From the cell containing the given text, extract its center point as (X, Y) coordinate. 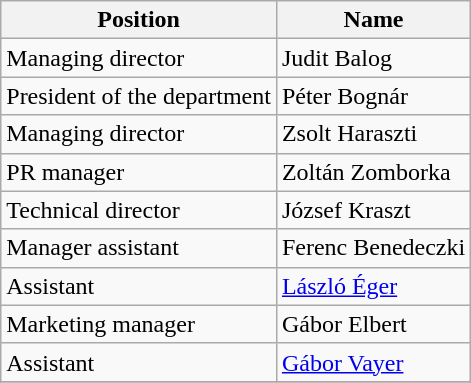
Marketing manager (139, 324)
Gábor Vayer (373, 362)
Zsolt Haraszti (373, 134)
Manager assistant (139, 248)
József Kraszt (373, 210)
Technical director (139, 210)
Péter Bognár (373, 96)
Judit Balog (373, 58)
Zoltán Zomborka (373, 172)
Ferenc Benedeczki (373, 248)
Gábor Elbert (373, 324)
President of the department (139, 96)
PR manager (139, 172)
László Éger (373, 286)
Position (139, 20)
Name (373, 20)
